Pinpoint the cell where the given text exists, returning its (X, Y) midpoint coordinate. 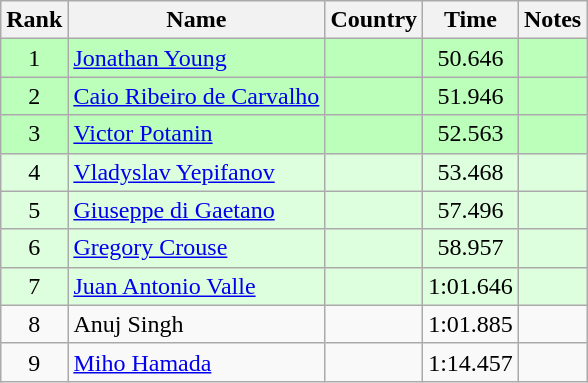
Name (196, 20)
Gregory Crouse (196, 248)
Anuj Singh (196, 324)
1 (34, 58)
3 (34, 134)
Giuseppe di Gaetano (196, 210)
8 (34, 324)
Juan Antonio Valle (196, 286)
51.946 (471, 96)
Caio Ribeiro de Carvalho (196, 96)
5 (34, 210)
1:01.646 (471, 286)
Vladyslav Yepifanov (196, 172)
Rank (34, 20)
9 (34, 362)
53.468 (471, 172)
4 (34, 172)
Jonathan Young (196, 58)
58.957 (471, 248)
1:01.885 (471, 324)
50.646 (471, 58)
Miho Hamada (196, 362)
Country (374, 20)
7 (34, 286)
1:14.457 (471, 362)
Victor Potanin (196, 134)
2 (34, 96)
Notes (552, 20)
Time (471, 20)
6 (34, 248)
52.563 (471, 134)
57.496 (471, 210)
